For the text-containing cell, return its midpoint in (x, y) coordinate format. 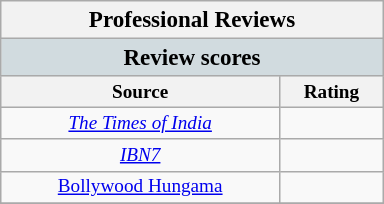
IBN7 (140, 155)
Source (140, 92)
Rating (332, 92)
Professional Reviews (192, 20)
The Times of India (140, 124)
Review scores (192, 57)
Bollywood Hungama (140, 187)
